Identify which cell holds the provided text, then report its (x, y) central coordinate. 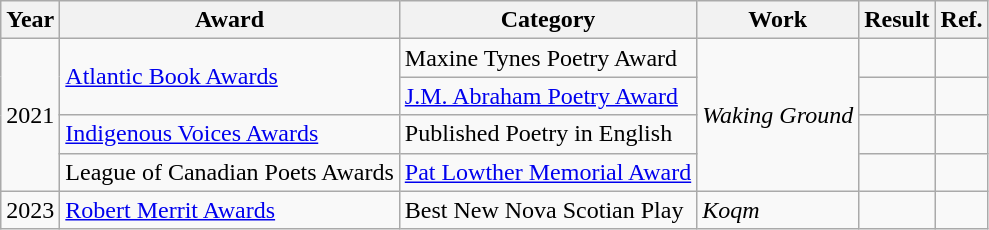
Year (30, 20)
Category (548, 20)
Indigenous Voices Awards (230, 134)
Waking Ground (778, 115)
Koqm (778, 210)
Ref. (962, 20)
Atlantic Book Awards (230, 77)
Best New Nova Scotian Play (548, 210)
2023 (30, 210)
Robert Merrit Awards (230, 210)
2021 (30, 115)
J.M. Abraham Poetry Award (548, 96)
Maxine Tynes Poetry Award (548, 58)
Result (897, 20)
Published Poetry in English (548, 134)
League of Canadian Poets Awards (230, 172)
Work (778, 20)
Award (230, 20)
Pat Lowther Memorial Award (548, 172)
